Identify which cell holds the provided text, then report its [x, y] central coordinate. 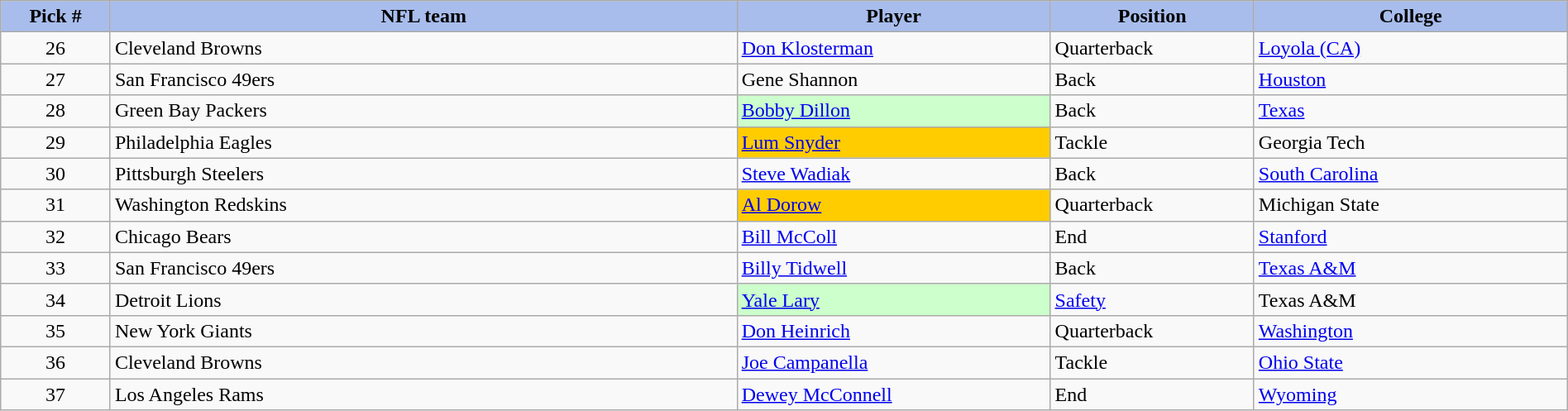
New York Giants [423, 331]
Green Bay Packers [423, 111]
Georgia Tech [1411, 142]
Stanford [1411, 237]
Player [893, 17]
35 [56, 331]
Washington [1411, 331]
Los Angeles Rams [423, 394]
NFL team [423, 17]
Dewey McConnell [893, 394]
Philadelphia Eagles [423, 142]
Safety [1152, 299]
Yale Lary [893, 299]
Michigan State [1411, 205]
Detroit Lions [423, 299]
Al Dorow [893, 205]
Ohio State [1411, 362]
Position [1152, 17]
Billy Tidwell [893, 268]
Don Heinrich [893, 331]
College [1411, 17]
33 [56, 268]
Gene Shannon [893, 79]
Washington Redskins [423, 205]
Bobby Dillon [893, 111]
Pittsburgh Steelers [423, 174]
32 [56, 237]
29 [56, 142]
South Carolina [1411, 174]
Joe Campanella [893, 362]
31 [56, 205]
Wyoming [1411, 394]
26 [56, 48]
36 [56, 362]
Houston [1411, 79]
Pick # [56, 17]
27 [56, 79]
30 [56, 174]
Don Klosterman [893, 48]
Loyola (CA) [1411, 48]
Texas [1411, 111]
Bill McColl [893, 237]
Chicago Bears [423, 237]
28 [56, 111]
Steve Wadiak [893, 174]
Lum Snyder [893, 142]
34 [56, 299]
37 [56, 394]
